Scan for the cell matching the given text and deliver its [X, Y] coordinate at center. 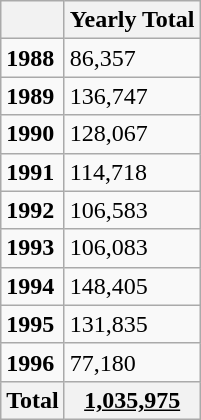
128,067 [132, 134]
106,583 [132, 210]
1990 [33, 134]
148,405 [132, 286]
114,718 [132, 172]
136,747 [132, 96]
106,083 [132, 248]
1991 [33, 172]
77,180 [132, 362]
86,357 [132, 58]
1992 [33, 210]
1988 [33, 58]
1994 [33, 286]
1996 [33, 362]
1989 [33, 96]
Total [33, 400]
1995 [33, 324]
131,835 [132, 324]
1993 [33, 248]
Yearly Total [132, 20]
1,035,975 [132, 400]
